For the text-containing cell, return its midpoint in [X, Y] coordinate format. 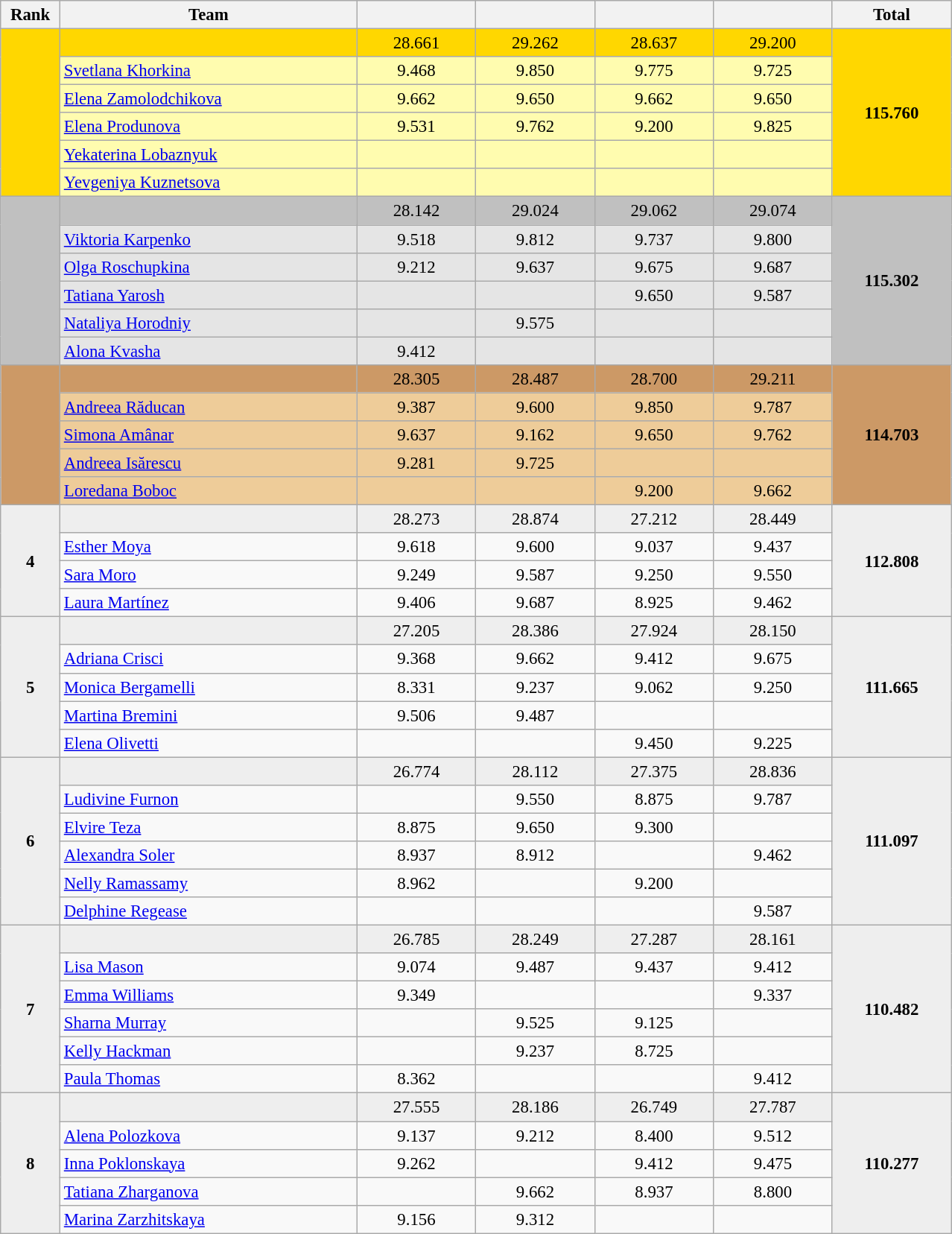
Laura Martínez [209, 603]
9.518 [416, 239]
Viktoria Karpenko [209, 239]
9.737 [654, 239]
27.787 [773, 1107]
110.482 [892, 1010]
9.775 [654, 71]
9.468 [416, 71]
8.400 [654, 1136]
Sara Moro [209, 575]
28.150 [773, 631]
29.262 [535, 43]
8.800 [773, 1192]
28.305 [416, 379]
27.205 [416, 631]
Alena Polozkova [209, 1136]
Team [209, 15]
29.024 [535, 211]
Ludivine Furnon [209, 800]
9.368 [416, 659]
111.665 [892, 687]
Lisa Mason [209, 967]
Elena Zamolodchikova [209, 99]
9.406 [416, 603]
Svetlana Khorkina [209, 71]
Elena Olivetti [209, 743]
Simona Amânar [209, 435]
Martina Bremini [209, 715]
9.475 [773, 1163]
27.555 [416, 1107]
28.142 [416, 211]
Esther Moya [209, 547]
6 [31, 841]
8.331 [416, 687]
28.637 [654, 43]
9.137 [416, 1136]
28.874 [535, 519]
27.924 [654, 631]
28.449 [773, 519]
Paula Thomas [209, 1080]
29.200 [773, 43]
Yevgeniya Kuznetsova [209, 183]
9.074 [416, 967]
Andreea Răducan [209, 407]
9.225 [773, 743]
9.387 [416, 407]
Elvire Teza [209, 827]
9.512 [773, 1136]
28.273 [416, 519]
4 [31, 561]
5 [31, 687]
28.700 [654, 379]
9.825 [773, 127]
Inna Poklonskaya [209, 1163]
Adriana Crisci [209, 659]
Sharna Murray [209, 1023]
Emma Williams [209, 996]
29.211 [773, 379]
9.506 [416, 715]
Olga Roschupkina [209, 267]
27.375 [654, 771]
28.661 [416, 43]
28.836 [773, 771]
9.312 [535, 1219]
9.156 [416, 1219]
Alona Kvasha [209, 351]
9.262 [416, 1163]
112.808 [892, 561]
28.186 [535, 1107]
Rank [31, 15]
9.300 [654, 827]
Tatiana Zharganova [209, 1192]
9.349 [416, 996]
9.800 [773, 239]
28.112 [535, 771]
9.062 [654, 687]
9.337 [773, 996]
8.925 [654, 603]
Nataliya Horodniy [209, 323]
Elena Produnova [209, 127]
8.362 [416, 1080]
Yekaterina Lobaznyuk [209, 155]
9.125 [654, 1023]
28.161 [773, 940]
9.618 [416, 547]
26.785 [416, 940]
Alexandra Soler [209, 855]
Loredana Boboc [209, 491]
Kelly Hackman [209, 1051]
9.531 [416, 127]
9.812 [535, 239]
26.774 [416, 771]
26.749 [654, 1107]
115.302 [892, 281]
9.575 [535, 323]
Andreea Isărescu [209, 463]
9.525 [535, 1023]
Nelly Ramassamy [209, 883]
8.912 [535, 855]
28.386 [535, 631]
28.249 [535, 940]
Delphine Regease [209, 911]
110.277 [892, 1163]
9.162 [535, 435]
28.487 [535, 379]
27.212 [654, 519]
7 [31, 1010]
Tatiana Yarosh [209, 295]
29.074 [773, 211]
9.037 [654, 547]
111.097 [892, 841]
Total [892, 15]
9.249 [416, 575]
Marina Zarzhitskaya [209, 1219]
115.760 [892, 113]
114.703 [892, 435]
8 [31, 1163]
8.962 [416, 883]
Monica Bergamelli [209, 687]
27.287 [654, 940]
9.450 [654, 743]
8.725 [654, 1051]
29.062 [654, 211]
9.281 [416, 463]
